Output the (x, y) coordinate of the center of the cell containing the given text.  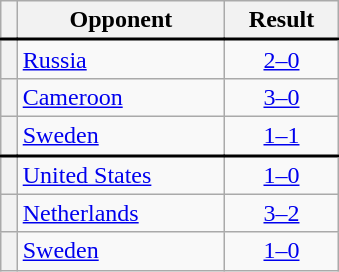
United States (121, 174)
Netherlands (121, 213)
Opponent (121, 20)
3–2 (282, 213)
3–0 (282, 97)
Cameroon (121, 97)
Russia (121, 60)
1–1 (282, 136)
Result (282, 20)
2–0 (282, 60)
